Extract the [X, Y] coordinate from the center of the cell holding the provided text.  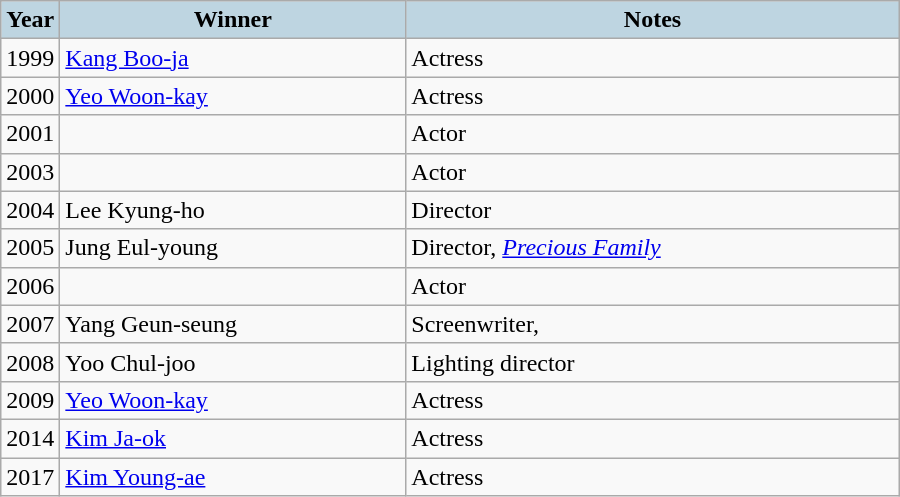
Director [652, 210]
2009 [30, 400]
Notes [652, 20]
2007 [30, 324]
2005 [30, 248]
Yoo Chul-joo [233, 362]
1999 [30, 58]
2008 [30, 362]
2014 [30, 438]
2003 [30, 172]
Director, Precious Family [652, 248]
2000 [30, 96]
Jung Eul-young [233, 248]
Lee Kyung-ho [233, 210]
Screenwriter, [652, 324]
Kang Boo-ja [233, 58]
Kim Young-ae [233, 477]
Winner [233, 20]
Year [30, 20]
Lighting director [652, 362]
2006 [30, 286]
2001 [30, 134]
Kim Ja-ok [233, 438]
2004 [30, 210]
2017 [30, 477]
Yang Geun-seung [233, 324]
